For the text-containing cell, return its midpoint in [X, Y] coordinate format. 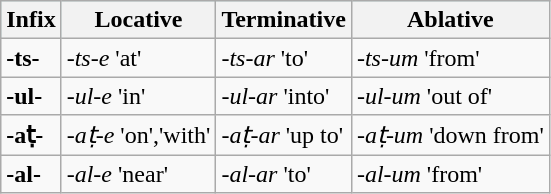
Terminative [284, 20]
-aṭ-ar 'up to' [284, 135]
-aṭ-e 'on','with' [138, 135]
-ul-ar 'into' [284, 96]
Infix [31, 20]
-aṭ- [31, 135]
-ts-um 'from' [450, 58]
Ablative [450, 20]
-ts-ar 'to' [284, 58]
-al- [31, 173]
-ul-e 'in' [138, 96]
-aṭ-um 'down from' [450, 135]
-ul- [31, 96]
-al-e 'near' [138, 173]
Locative [138, 20]
-ts-e 'at' [138, 58]
-ul-um 'out of' [450, 96]
-al-um 'from' [450, 173]
-ts- [31, 58]
-al-ar 'to' [284, 173]
